Identify which cell holds the provided text, then report its [X, Y] central coordinate. 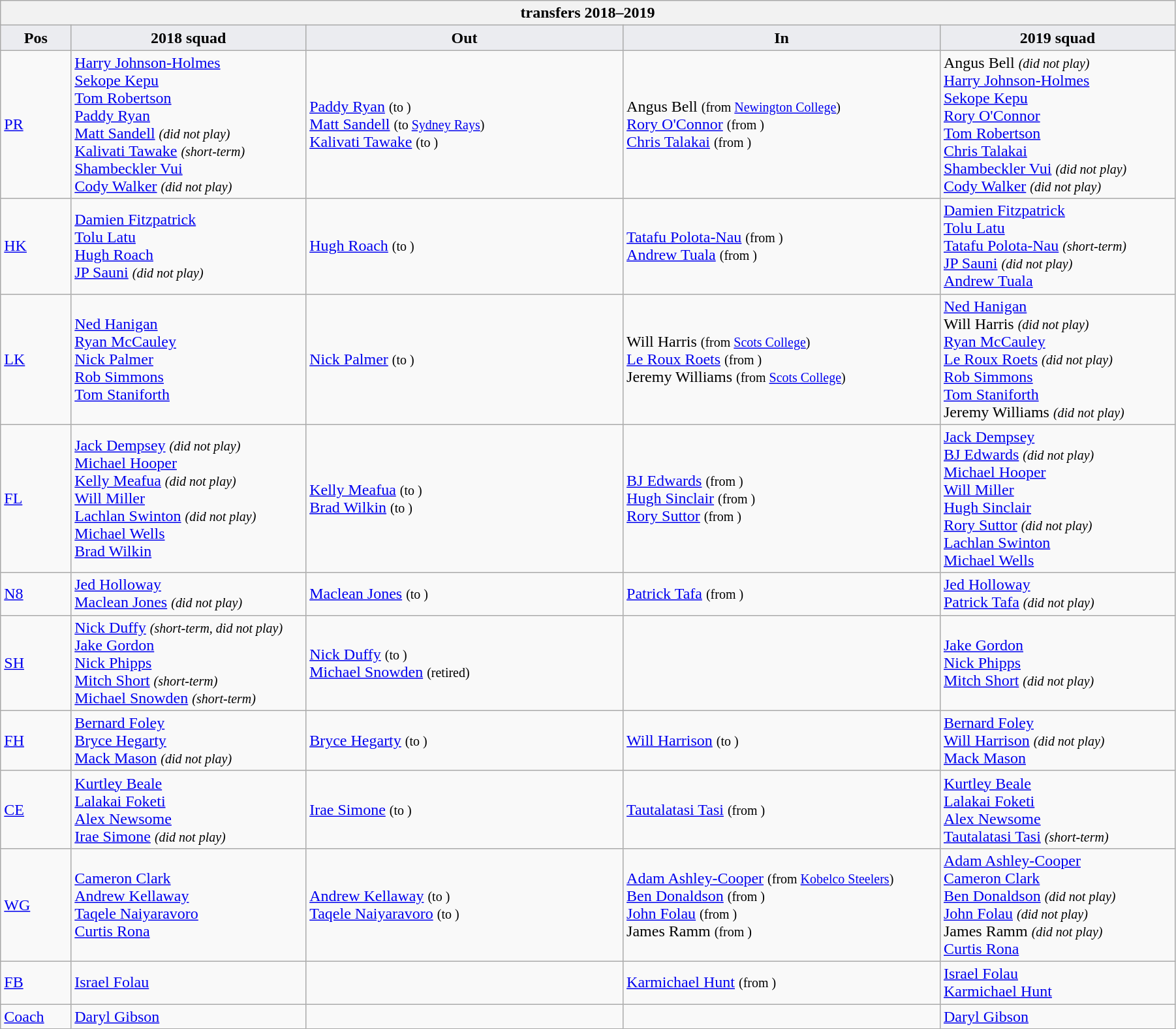
Andrew Kellaway (to ) Taqele Naiyaravoro (to ) [465, 905]
Nick Palmer (to ) [465, 359]
Will Harris (from Scots College) Le Roux Roets (from ) Jeremy Williams (from Scots College) [782, 359]
Adam Ashley-Cooper Cameron Clark Ben Donaldson (did not play) John Folau (did not play) James Ramm (did not play) Curtis Rona [1057, 905]
Kelly Meafua (to ) Brad Wilkin (to ) [465, 499]
Damien Fitzpatrick Tolu Latu Tatafu Polota-Nau (short-term) JP Sauni (did not play) Andrew Tuala [1057, 246]
Israel Folau Karmichael Hunt [1057, 982]
Jed Holloway Maclean Jones (did not play) [189, 594]
Cameron Clark Andrew Kellaway Taqele Naiyaravoro Curtis Rona [189, 905]
Jake Gordon Nick Phipps Mitch Short (did not play) [1057, 663]
Adam Ashley-Cooper (from Kobelco Steelers) Ben Donaldson (from ) John Folau (from ) James Ramm (from ) [782, 905]
Ned Hanigan Will Harris (did not play) Ryan McCauley Le Roux Roets (did not play) Rob Simmons Tom Staniforth Jeremy Williams (did not play) [1057, 359]
CE [36, 810]
SH [36, 663]
Bryce Hegarty (to ) [465, 740]
LK [36, 359]
FL [36, 499]
Tatafu Polota-Nau (from ) Andrew Tuala (from ) [782, 246]
2019 squad [1057, 38]
Out [465, 38]
Ned Hanigan Ryan McCauley Nick Palmer Rob Simmons Tom Staniforth [189, 359]
Kurtley Beale Lalakai Foketi Alex Newsome Tautalatasi Tasi (short-term) [1057, 810]
Irae Simone (to ) [465, 810]
Kurtley Beale Lalakai Foketi Alex Newsome Irae Simone (did not play) [189, 810]
Angus Bell (from Newington College) Rory O'Connor (from ) Chris Talakai (from ) [782, 124]
Bernard Foley Bryce Hegarty Mack Mason (did not play) [189, 740]
Tautalatasi Tasi (from ) [782, 810]
HK [36, 246]
Paddy Ryan (to ) Matt Sandell (to Sydney Rays) Kalivati Tawake (to ) [465, 124]
Will Harrison (to ) [782, 740]
Karmichael Hunt (from ) [782, 982]
WG [36, 905]
FH [36, 740]
2018 squad [189, 38]
Nick Duffy (short-term, did not play) Jake Gordon Nick Phipps Mitch Short (short-term) Michael Snowden (short-term) [189, 663]
Israel Folau [189, 982]
Bernard Foley Will Harrison (did not play) Mack Mason [1057, 740]
Damien Fitzpatrick Tolu Latu Hugh Roach JP Sauni (did not play) [189, 246]
Nick Duffy (to ) Michael Snowden (retired) [465, 663]
Maclean Jones (to ) [465, 594]
Jack Dempsey BJ Edwards (did not play) Michael Hooper Will Miller Hugh Sinclair Rory Suttor (did not play) Lachlan Swinton Michael Wells [1057, 499]
N8 [36, 594]
Jack Dempsey (did not play) Michael Hooper Kelly Meafua (did not play) Will Miller Lachlan Swinton (did not play) Michael Wells Brad Wilkin [189, 499]
Pos [36, 38]
PR [36, 124]
FB [36, 982]
transfers 2018–2019 [588, 13]
Coach [36, 1017]
In [782, 38]
BJ Edwards (from ) Hugh Sinclair (from ) Rory Suttor (from ) [782, 499]
Hugh Roach (to ) [465, 246]
Patrick Tafa (from ) [782, 594]
Jed Holloway Patrick Tafa (did not play) [1057, 594]
